Capture the cell that displays the provided text and extract its [X, Y] central coordinate. 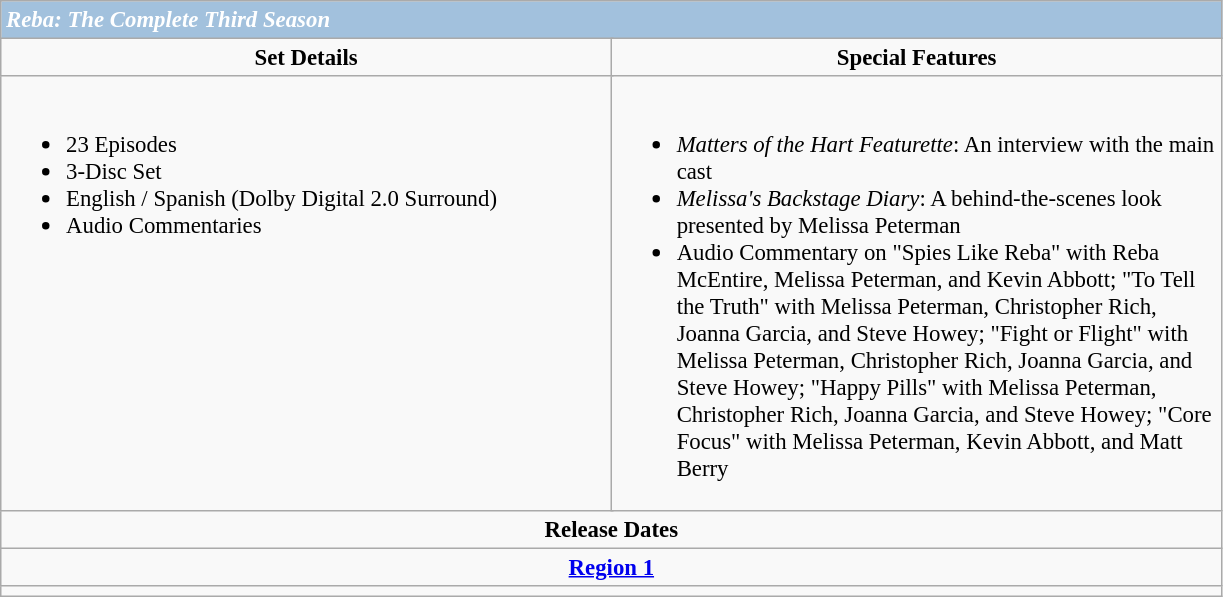
Reba: The Complete Third Season [612, 20]
23 Episodes3-Disc SetEnglish / Spanish (Dolby Digital 2.0 Surround)Audio Commentaries [306, 293]
Set Details [306, 58]
Release Dates [612, 529]
Special Features [916, 58]
Region 1 [612, 567]
